Scan for the cell matching the given text and deliver its (X, Y) coordinate at center. 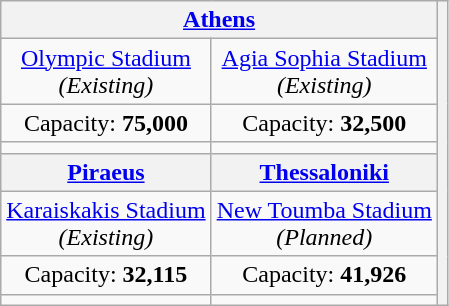
Agia Sophia Stadium(Existing) (324, 72)
Capacity: 75,000 (106, 123)
Capacity: 32,115 (106, 275)
Capacity: 41,926 (324, 275)
Thessaloniki (324, 172)
Karaiskakis Stadium(Existing) (106, 224)
Athens (220, 20)
Piraeus (106, 172)
New Toumba Stadium(Planned) (324, 224)
Olympic Stadium(Existing) (106, 72)
Capacity: 32,500 (324, 123)
